Provide the (X, Y) coordinate of the cell's center where the given text is located.  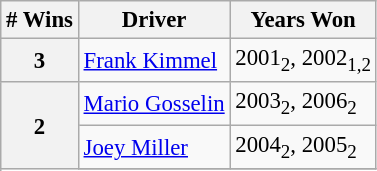
Frank Kimmel (154, 61)
20012, 20021,2 (303, 61)
20032, 20062 (303, 104)
20042, 20052 (303, 148)
Joey Miller (154, 148)
Years Won (303, 20)
Mario Gosselin (154, 104)
Driver (154, 20)
3 (40, 61)
# Wins (40, 20)
2 (40, 126)
